Extract the [x, y] coordinate from the center of the cell holding the provided text.  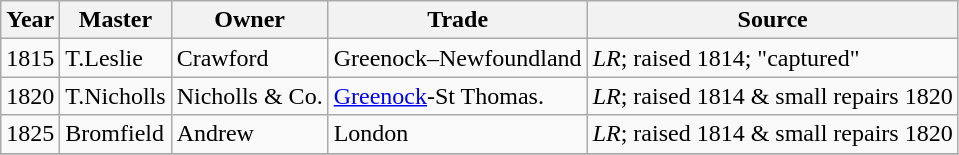
1815 [30, 58]
Crawford [250, 58]
T.Nicholls [116, 96]
Trade [458, 20]
Andrew [250, 134]
1820 [30, 96]
T.Leslie [116, 58]
Year [30, 20]
1825 [30, 134]
London [458, 134]
Greenock–Newfoundland [458, 58]
Source [772, 20]
Bromfield [116, 134]
Greenock-St Thomas. [458, 96]
Owner [250, 20]
Nicholls & Co. [250, 96]
Master [116, 20]
LR; raised 1814; "captured" [772, 58]
